Capture the cell that displays the provided text and extract its (x, y) central coordinate. 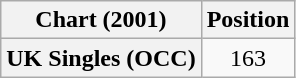
Chart (2001) (101, 20)
Position (248, 20)
163 (248, 58)
UK Singles (OCC) (101, 58)
